Scan for the cell matching the given text and deliver its [x, y] coordinate at center. 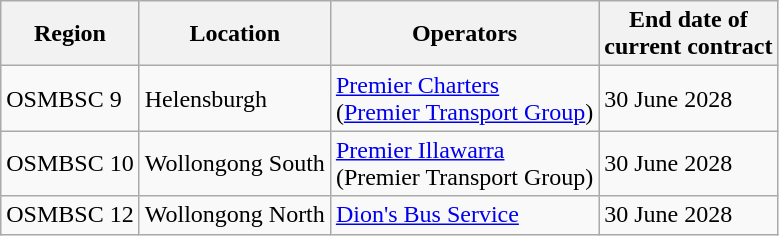
Premier Illawarra(Premier Transport Group) [464, 164]
Helensburgh [234, 98]
Operators [464, 34]
Premier Charters(Premier Transport Group) [464, 98]
OSMBSC 10 [70, 164]
OSMBSC 12 [70, 215]
OSMBSC 9 [70, 98]
Wollongong North [234, 215]
Region [70, 34]
Dion's Bus Service [464, 215]
End date ofcurrent contract [688, 34]
Location [234, 34]
Wollongong South [234, 164]
